From the cell containing the given text, extract its center point as [x, y] coordinate. 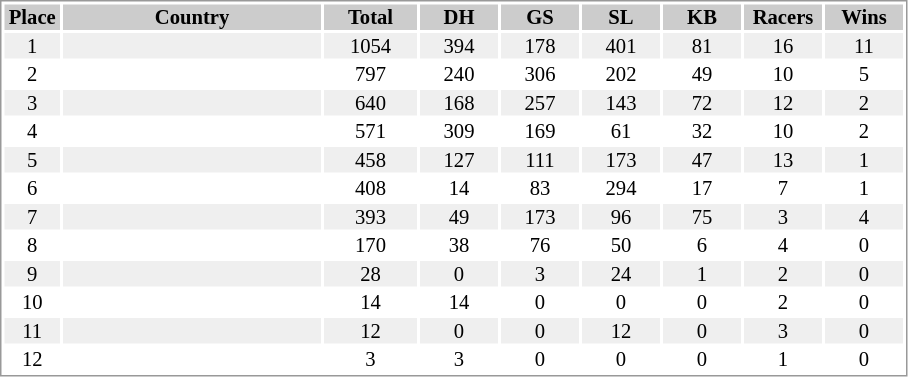
Wins [864, 17]
83 [540, 189]
17 [702, 189]
401 [621, 46]
111 [540, 160]
81 [702, 46]
KB [702, 17]
309 [459, 131]
1054 [370, 46]
143 [621, 103]
Country [192, 17]
75 [702, 217]
458 [370, 160]
47 [702, 160]
8 [32, 245]
127 [459, 160]
394 [459, 46]
SL [621, 17]
408 [370, 189]
240 [459, 75]
Place [32, 17]
Total [370, 17]
178 [540, 46]
294 [621, 189]
168 [459, 103]
306 [540, 75]
170 [370, 245]
50 [621, 245]
257 [540, 103]
Racers [783, 17]
24 [621, 274]
72 [702, 103]
13 [783, 160]
32 [702, 131]
76 [540, 245]
169 [540, 131]
GS [540, 17]
16 [783, 46]
797 [370, 75]
640 [370, 103]
DH [459, 17]
28 [370, 274]
96 [621, 217]
61 [621, 131]
38 [459, 245]
393 [370, 217]
202 [621, 75]
9 [32, 274]
571 [370, 131]
